Pinpoint the cell where the given text exists, returning its [X, Y] midpoint coordinate. 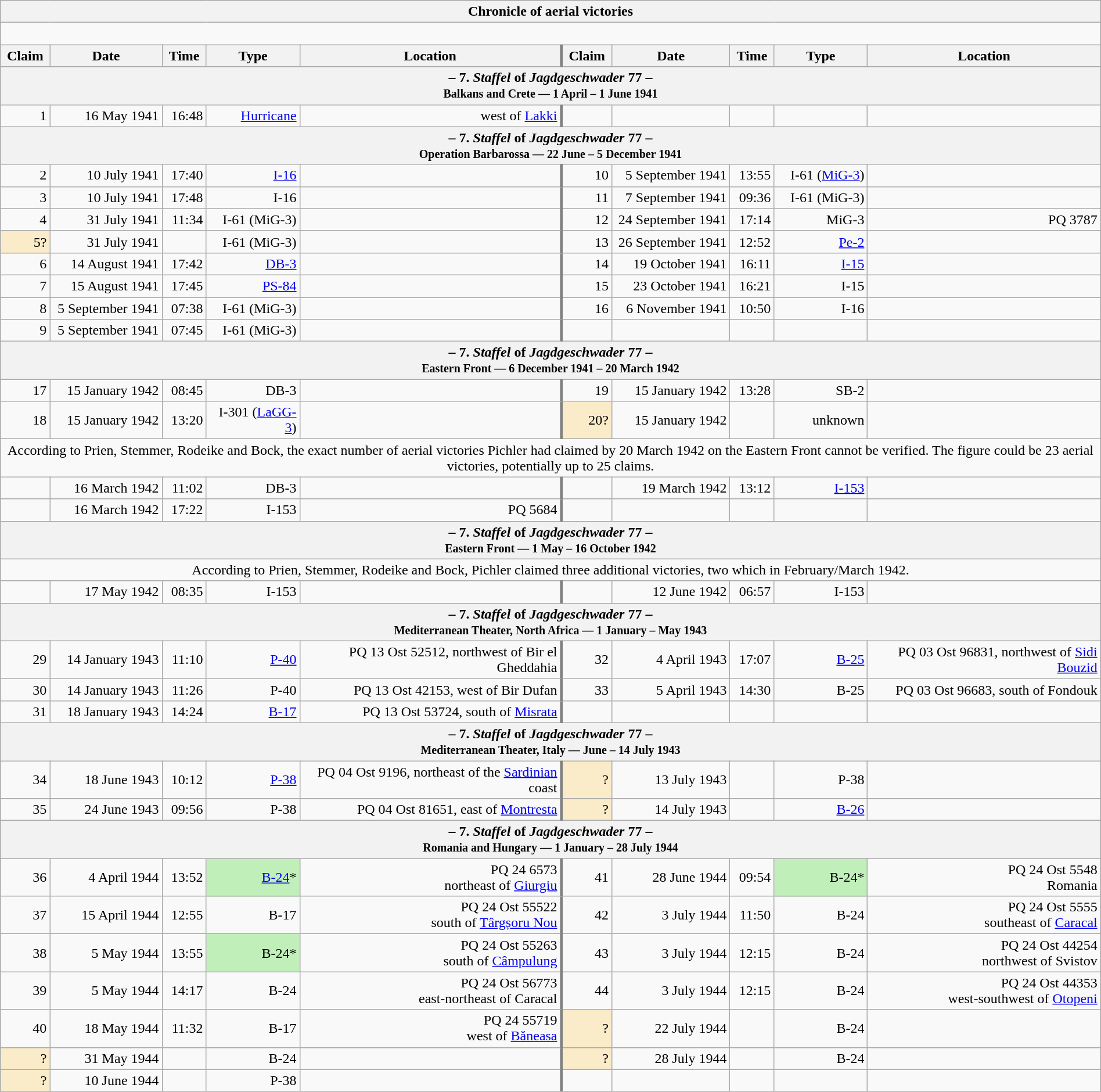
12 June 1942 [671, 592]
12:55 [184, 915]
19 [587, 390]
17:40 [184, 175]
15 April 1944 [106, 915]
23 October 1941 [671, 286]
– 7. Staffel of Jagdgeschwader 77 –Eastern Front — 1 May – 16 October 1942 [550, 540]
11:34 [184, 220]
09:56 [184, 810]
MiG-3 [821, 220]
PQ 24 55719 west of Băneasa [430, 1028]
4 [26, 220]
18 June 1943 [106, 780]
1 [26, 116]
3 [26, 197]
– 7. Staffel of Jagdgeschwader 77 –Balkans and Crete — 1 April – 1 June 1941 [550, 86]
17:22 [184, 510]
11:32 [184, 1028]
8 [26, 308]
34 [26, 780]
4 April 1944 [106, 877]
PQ 03 Ost 96683, south of Fondouk [984, 689]
PQ 04 Ost 81651, east of Montresta [430, 810]
2 [26, 175]
19 March 1942 [671, 488]
26 September 1941 [671, 242]
16 May 1941 [106, 116]
16:48 [184, 116]
18 [26, 421]
39 [26, 991]
PQ 24 Ost 44254 northwest of Svistov [984, 953]
15 August 1941 [106, 286]
36 [26, 877]
12 [587, 220]
17:48 [184, 197]
13:12 [752, 488]
– 7. Staffel of Jagdgeschwader 77 –Mediterranean Theater, North Africa — 1 January – May 1943 [550, 622]
13:20 [184, 421]
13:28 [752, 390]
PQ 5684 [430, 510]
10:12 [184, 780]
24 June 1943 [106, 810]
15 [587, 286]
14 [587, 264]
41 [587, 877]
14:24 [184, 712]
07:45 [184, 331]
6 [26, 264]
unknown [821, 421]
PQ 24 Ost 55522 south of Târgșoru Nou [430, 915]
7 September 1941 [671, 197]
10:50 [752, 308]
west of Lakki [430, 116]
PQ 24 6573 northeast of Giurgiu [430, 877]
44 [587, 991]
PQ 24 Ost 56773 east-northeast of Caracal [430, 991]
24 September 1941 [671, 220]
17:42 [184, 264]
– 7. Staffel of Jagdgeschwader 77 –Eastern Front — 6 December 1941 – 20 March 1942 [550, 360]
11:50 [752, 915]
PQ 24 Ost 55263 south of Câmpulung [430, 953]
19 October 1941 [671, 264]
16 [587, 308]
SB-2 [821, 390]
– 7. Staffel of Jagdgeschwader 77 –Operation Barbarossa — 22 June – 5 December 1941 [550, 145]
06:57 [752, 592]
42 [587, 915]
20? [587, 421]
29 [26, 660]
40 [26, 1028]
9 [26, 331]
16:11 [752, 264]
11 [587, 197]
17:07 [752, 660]
17:14 [752, 220]
09:36 [752, 197]
PQ 13 Ost 52512, northwest of Bir el Gheddahia [430, 660]
13 [587, 242]
08:45 [184, 390]
30 [26, 689]
09:54 [752, 877]
38 [26, 953]
12:52 [752, 242]
Hurricane [253, 116]
10 [587, 175]
31 May 1944 [106, 1058]
11:26 [184, 689]
7 [26, 286]
37 [26, 915]
28 June 1944 [671, 877]
PQ 24 Ost 44353 west-southwest of Otopeni [984, 991]
14:30 [752, 689]
PS-84 [253, 286]
According to Prien, Stemmer, Rodeike and Bock, Pichler claimed three additional victories, two which in February/March 1942. [550, 570]
17 [26, 390]
43 [587, 953]
10 June 1944 [106, 1080]
07:38 [184, 308]
17:45 [184, 286]
PQ 13 Ost 53724, south of Misrata [430, 712]
13 July 1943 [671, 780]
PQ 04 Ost 9196, northeast of the Sardinian coast [430, 780]
18 January 1943 [106, 712]
5? [26, 242]
B-26 [821, 810]
16:21 [752, 286]
14 August 1941 [106, 264]
14:17 [184, 991]
PQ 03 Ost 96831, northwest of Sidi Bouzid [984, 660]
32 [587, 660]
Pe-2 [821, 242]
11:10 [184, 660]
– 7. Staffel of Jagdgeschwader 77 –Romania and Hungary — 1 January – 28 July 1944 [550, 840]
22 July 1944 [671, 1028]
6 November 1941 [671, 308]
08:35 [184, 592]
11:02 [184, 488]
33 [587, 689]
I-301 (LaGG-3) [253, 421]
35 [26, 810]
Chronicle of aerial victories [550, 12]
14 July 1943 [671, 810]
4 April 1943 [671, 660]
31 [26, 712]
5 April 1943 [671, 689]
13:52 [184, 877]
17 May 1942 [106, 592]
– 7. Staffel of Jagdgeschwader 77 –Mediterranean Theater, Italy — June – 14 July 1943 [550, 741]
PQ 13 Ost 42153, west of Bir Dufan [430, 689]
28 July 1944 [671, 1058]
PQ 24 Ost 5548Romania [984, 877]
18 May 1944 [106, 1028]
PQ 3787 [984, 220]
PQ 24 Ost 5555 southeast of Caracal [984, 915]
